Capture the cell that displays the provided text and extract its (x, y) central coordinate. 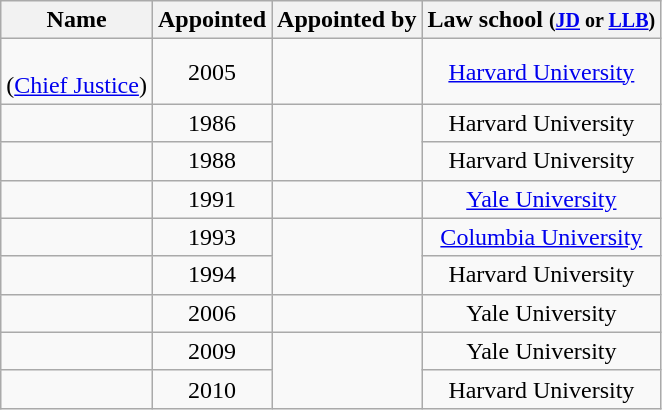
Appointed (212, 20)
1994 (212, 275)
Name (77, 20)
1993 (212, 237)
2005 (212, 72)
2006 (212, 313)
1988 (212, 161)
1991 (212, 199)
2010 (212, 389)
1986 (212, 123)
Columbia University (542, 237)
Appointed by (347, 20)
Law school (JD or LLB) (542, 20)
2009 (212, 351)
(Chief Justice) (77, 72)
